Find where the given text appears and provide that cell's center as [x, y] coordinate. 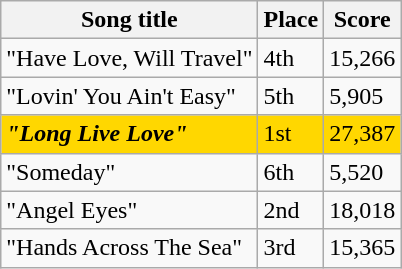
"Have Love, Will Travel" [130, 58]
4th [291, 58]
15,266 [362, 58]
5,905 [362, 96]
"Long Live Love" [130, 134]
6th [291, 172]
2nd [291, 210]
"Lovin' You Ain't Easy" [130, 96]
Place [291, 20]
18,018 [362, 210]
3rd [291, 248]
"Angel Eyes" [130, 210]
15,365 [362, 248]
Score [362, 20]
5,520 [362, 172]
5th [291, 96]
1st [291, 134]
Song title [130, 20]
"Someday" [130, 172]
27,387 [362, 134]
"Hands Across The Sea" [130, 248]
